Provide the [X, Y] coordinate of the cell's center where the given text is located.  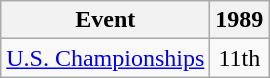
1989 [240, 20]
U.S. Championships [106, 58]
Event [106, 20]
11th [240, 58]
